Extract the (X, Y) coordinate from the center of the cell holding the provided text.  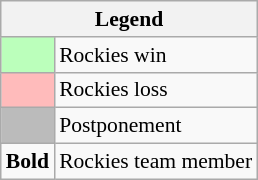
Postponement (156, 126)
Rockies team member (156, 162)
Rockies win (156, 55)
Rockies loss (156, 90)
Legend (129, 19)
Bold (28, 162)
